Identify which cell holds the provided text, then report its [X, Y] central coordinate. 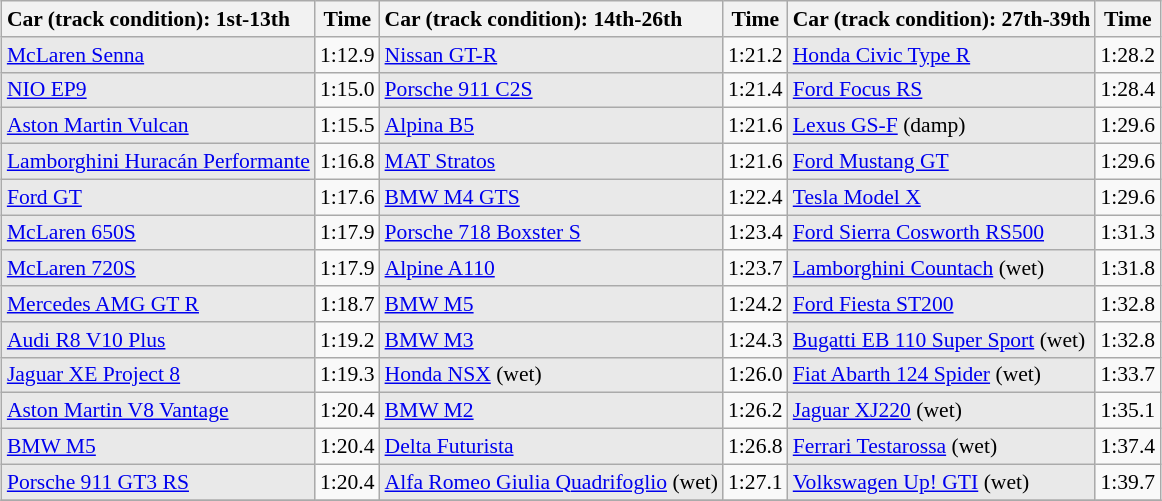
1:39.7 [1128, 482]
1:22.4 [756, 197]
Audi R8 V10 Plus [158, 340]
1:31.8 [1128, 269]
BMW M4 GTS [552, 197]
1:26.0 [756, 375]
Car (track condition): 27th-39th [942, 19]
1:27.1 [756, 482]
1:15.0 [348, 90]
Alpine A110 [552, 269]
MAT Stratos [552, 162]
1:18.7 [348, 304]
1:35.1 [1128, 411]
1:19.3 [348, 375]
1:21.4 [756, 90]
1:37.4 [1128, 447]
Aston Martin V8 Vantage [158, 411]
1:24.3 [756, 340]
1:12.9 [348, 55]
Ford Mustang GT [942, 162]
Porsche 911 GT3 RS [158, 482]
Bugatti EB 110 Super Sport (wet) [942, 340]
Alfa Romeo Giulia Quadrifoglio (wet) [552, 482]
1:19.2 [348, 340]
Honda Civic Type R [942, 55]
Ford Focus RS [942, 90]
Car (track condition): 1st-13th [158, 19]
Porsche 911 C2S [552, 90]
Fiat Abarth 124 Spider (wet) [942, 375]
1:31.3 [1128, 233]
Ferrari Testarossa (wet) [942, 447]
Honda NSX (wet) [552, 375]
NIO EP9 [158, 90]
1:15.5 [348, 126]
1:26.8 [756, 447]
1:23.7 [756, 269]
Aston Martin Vulcan [158, 126]
1:23.4 [756, 233]
McLaren 720S [158, 269]
Tesla Model X [942, 197]
1:26.2 [756, 411]
1:28.4 [1128, 90]
Nissan GT-R [552, 55]
Jaguar XJ220 (wet) [942, 411]
Porsche 718 Boxster S [552, 233]
Ford GT [158, 197]
Ford Sierra Cosworth RS500 [942, 233]
Volkswagen Up! GTI (wet) [942, 482]
1:16.8 [348, 162]
McLaren Senna [158, 55]
Lamborghini Countach (wet) [942, 269]
McLaren 650S [158, 233]
BMW M2 [552, 411]
1:28.2 [1128, 55]
Lamborghini Huracán Performante [158, 162]
Lexus GS-F (damp) [942, 126]
Mercedes AMG GT R [158, 304]
Car (track condition): 14th-26th [552, 19]
Jaguar XE Project 8 [158, 375]
Ford Fiesta ST200 [942, 304]
1:17.6 [348, 197]
Delta Futurista [552, 447]
BMW M3 [552, 340]
1:24.2 [756, 304]
Alpina B5 [552, 126]
1:33.7 [1128, 375]
1:21.2 [756, 55]
